Capture the cell that displays the provided text and extract its (x, y) central coordinate. 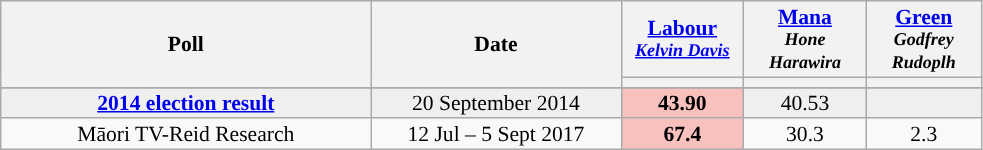
LabourKelvin Davis (682, 39)
40.53 (806, 102)
30.3 (806, 134)
Date (496, 44)
ManaHone Harawira (806, 39)
Māori TV-Reid Research (186, 134)
GreenGodfrey Rudoplh (924, 39)
12 Jul – 5 Sept 2017 (496, 134)
43.90 (682, 102)
2.3 (924, 134)
67.4 (682, 134)
20 September 2014 (496, 102)
Poll (186, 44)
2014 election result (186, 102)
